Output the (x, y) coordinate of the center of the cell containing the given text.  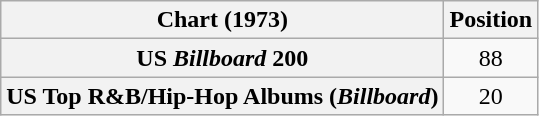
88 (491, 58)
Position (491, 20)
US Top R&B/Hip-Hop Albums (Billboard) (222, 96)
Chart (1973) (222, 20)
US Billboard 200 (222, 58)
20 (491, 96)
